Find where the given text appears and provide that cell's center as (x, y) coordinate. 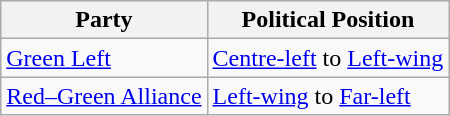
Party (104, 20)
Green Left (104, 58)
Red–Green Alliance (104, 96)
Centre-left to Left-wing (328, 58)
Political Position (328, 20)
Left-wing to Far-left (328, 96)
